For the text-containing cell, return its midpoint in (x, y) coordinate format. 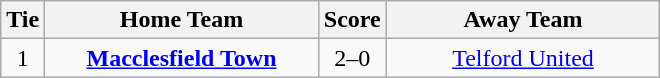
Score (352, 20)
1 (23, 58)
Telford United (523, 58)
2–0 (352, 58)
Away Team (523, 20)
Home Team (182, 20)
Tie (23, 20)
Macclesfield Town (182, 58)
